Output the [X, Y] coordinate of the center of the cell containing the given text.  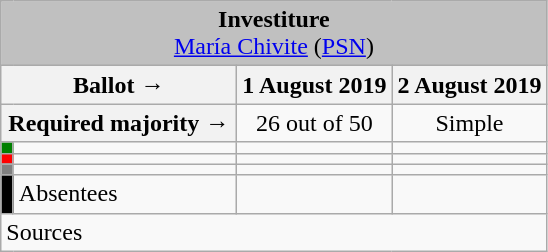
Sources [274, 232]
Absentees [125, 194]
Simple [470, 123]
2 August 2019 [470, 85]
Ballot → [119, 85]
1 August 2019 [314, 85]
Required majority → [119, 123]
26 out of 50 [314, 123]
InvestitureMaría Chivite (PSN) [274, 34]
